Find where the given text appears and provide that cell's center as [X, Y] coordinate. 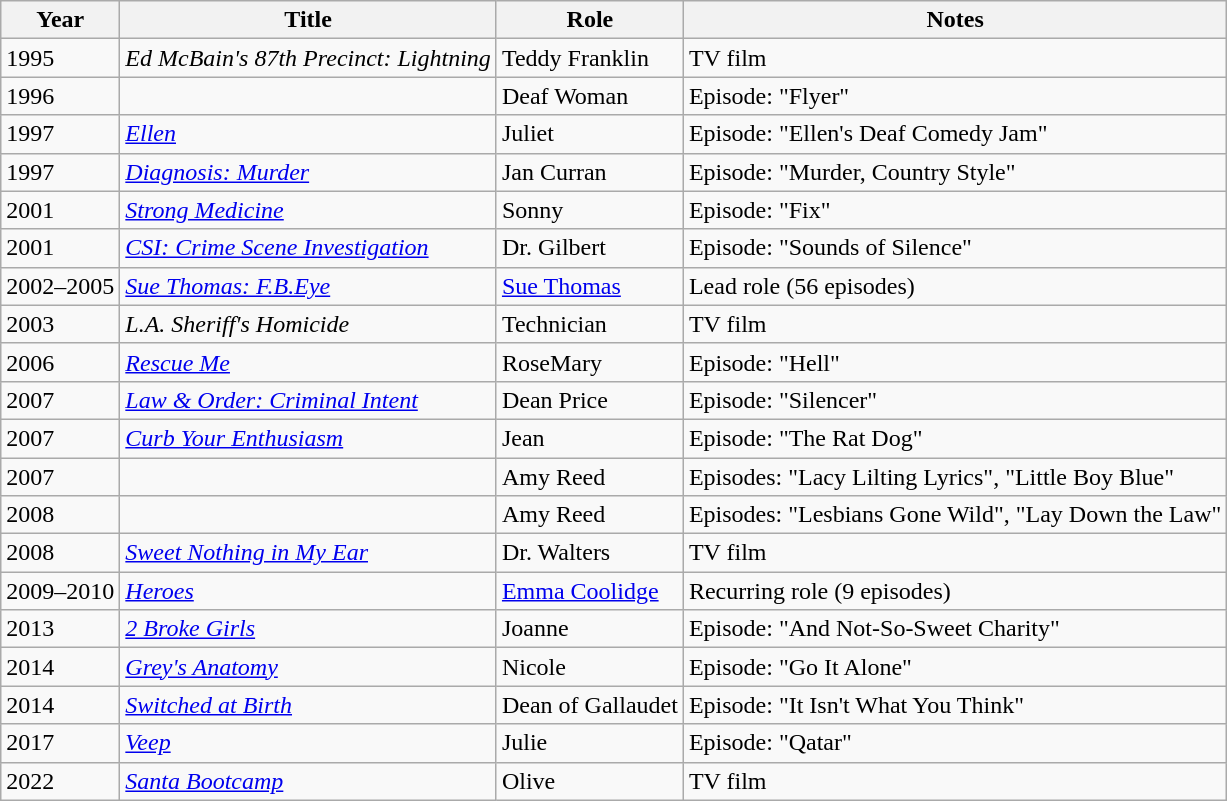
Episodes: "Lacy Lilting Lyrics", "Little Boy Blue" [954, 477]
Olive [590, 781]
Episode: "The Rat Dog" [954, 438]
Nicole [590, 667]
Lead role (56 episodes) [954, 286]
Veep [308, 743]
2 Broke Girls [308, 629]
2017 [60, 743]
RoseMary [590, 362]
1996 [60, 96]
L.A. Sheriff's Homicide [308, 324]
Jan Curran [590, 172]
Sue Thomas [590, 286]
Sue Thomas: F.B.Eye [308, 286]
Ed McBain's 87th Precinct: Lightning [308, 58]
Episode: "Fix" [954, 210]
Law & Order: Criminal Intent [308, 400]
Sonny [590, 210]
Episode: "Qatar" [954, 743]
Episode: "Silencer" [954, 400]
Sweet Nothing in My Ear [308, 553]
Grey's Anatomy [308, 667]
Technician [590, 324]
Episode: "Go It Alone" [954, 667]
Juliet [590, 134]
Deaf Woman [590, 96]
Episode: "Hell" [954, 362]
Year [60, 20]
Episode: "Sounds of Silence" [954, 248]
Julie [590, 743]
2013 [60, 629]
Teddy Franklin [590, 58]
Emma Coolidge [590, 591]
Episode: "It Isn't What You Think" [954, 705]
Dr. Walters [590, 553]
Strong Medicine [308, 210]
Episode: "Ellen's Deaf Comedy Jam" [954, 134]
Rescue Me [308, 362]
Dean of Gallaudet [590, 705]
2006 [60, 362]
Heroes [308, 591]
CSI: Crime Scene Investigation [308, 248]
1995 [60, 58]
2002–2005 [60, 286]
Ellen [308, 134]
Episode: "And Not-So-Sweet Charity" [954, 629]
Recurring role (9 episodes) [954, 591]
Dean Price [590, 400]
Role [590, 20]
Santa Bootcamp [308, 781]
Jean [590, 438]
Episodes: "Lesbians Gone Wild", "Lay Down the Law" [954, 515]
Episode: "Flyer" [954, 96]
2003 [60, 324]
Curb Your Enthusiasm [308, 438]
Notes [954, 20]
2022 [60, 781]
Diagnosis: Murder [308, 172]
Joanne [590, 629]
Episode: "Murder, Country Style" [954, 172]
2009–2010 [60, 591]
Switched at Birth [308, 705]
Title [308, 20]
Dr. Gilbert [590, 248]
